Return (x, y) of the center of cell containing provided text 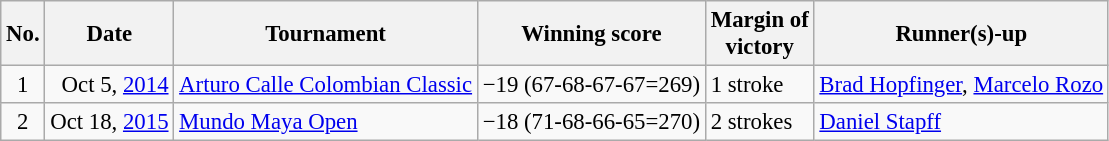
Brad Hopfinger, Marcelo Rozo (961, 85)
2 strokes (760, 122)
Arturo Calle Colombian Classic (326, 85)
2 (23, 122)
Mundo Maya Open (326, 122)
1 (23, 85)
Margin ofvictory (760, 34)
−19 (67-68-67-67=269) (591, 85)
Date (110, 34)
No. (23, 34)
−18 (71-68-66-65=270) (591, 122)
Daniel Stapff (961, 122)
Winning score (591, 34)
Runner(s)-up (961, 34)
Tournament (326, 34)
Oct 5, 2014 (110, 85)
1 stroke (760, 85)
Oct 18, 2015 (110, 122)
